Scan for the cell matching the given text and deliver its (X, Y) coordinate at center. 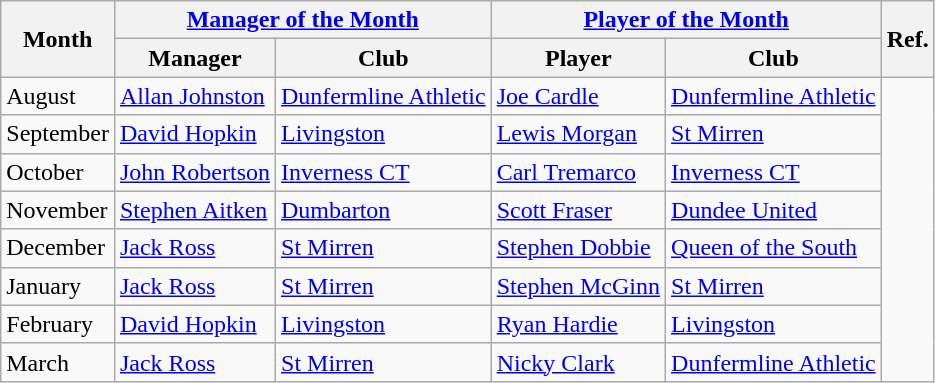
Joe Cardle (578, 96)
September (58, 134)
Month (58, 39)
October (58, 172)
November (58, 210)
January (58, 286)
Lewis Morgan (578, 134)
August (58, 96)
John Robertson (194, 172)
Allan Johnston (194, 96)
Ref. (908, 39)
Ryan Hardie (578, 324)
Scott Fraser (578, 210)
Manager of the Month (302, 20)
Carl Tremarco (578, 172)
Stephen Aitken (194, 210)
Stephen Dobbie (578, 248)
Dumbarton (384, 210)
Stephen McGinn (578, 286)
Manager (194, 58)
Dundee United (774, 210)
Queen of the South (774, 248)
December (58, 248)
Nicky Clark (578, 362)
Player (578, 58)
March (58, 362)
February (58, 324)
Player of the Month (686, 20)
